Find where the given text appears and provide that cell's center as [x, y] coordinate. 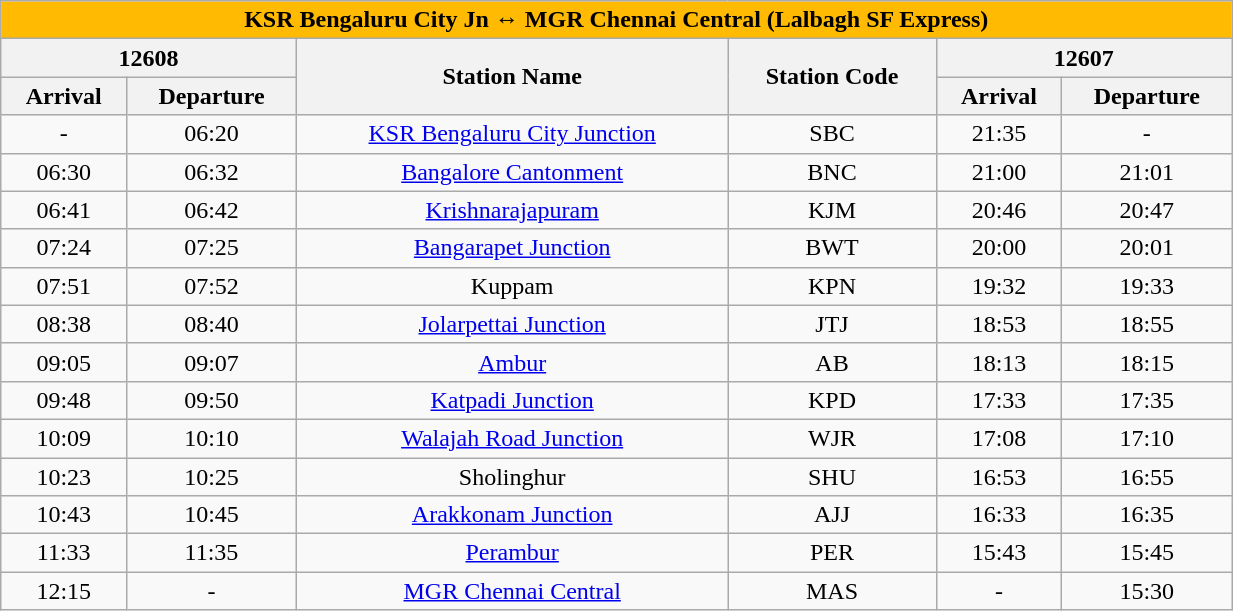
15:45 [1147, 553]
11:33 [64, 553]
07:25 [212, 248]
SBC [832, 134]
17:35 [1147, 400]
10:23 [64, 477]
BWT [832, 248]
21:00 [999, 172]
18:15 [1147, 362]
20:00 [999, 248]
09:50 [212, 400]
10:09 [64, 438]
BNC [832, 172]
Ambur [512, 362]
KJM [832, 210]
07:51 [64, 286]
KSR Bengaluru City Jn ↔ MGR Chennai Central (Lalbagh SF Express) [616, 20]
Bangarapet Junction [512, 248]
12607 [1084, 58]
17:33 [999, 400]
12608 [149, 58]
18:13 [999, 362]
Kuppam [512, 286]
17:08 [999, 438]
AB [832, 362]
10:43 [64, 515]
16:53 [999, 477]
Jolarpettai Junction [512, 324]
MGR Chennai Central [512, 591]
Arakkonam Junction [512, 515]
Station Code [832, 77]
20:46 [999, 210]
07:52 [212, 286]
08:38 [64, 324]
09:07 [212, 362]
KPD [832, 400]
16:33 [999, 515]
Bangalore Cantonment [512, 172]
07:24 [64, 248]
MAS [832, 591]
06:20 [212, 134]
09:05 [64, 362]
06:32 [212, 172]
17:10 [1147, 438]
SHU [832, 477]
10:10 [212, 438]
16:35 [1147, 515]
15:30 [1147, 591]
Station Name [512, 77]
21:35 [999, 134]
10:25 [212, 477]
PER [832, 553]
Krishnarajapuram [512, 210]
Walajah Road Junction [512, 438]
KPN [832, 286]
20:01 [1147, 248]
16:55 [1147, 477]
12:15 [64, 591]
AJJ [832, 515]
10:45 [212, 515]
20:47 [1147, 210]
15:43 [999, 553]
Sholinghur [512, 477]
Perambur [512, 553]
06:41 [64, 210]
19:32 [999, 286]
Katpadi Junction [512, 400]
18:55 [1147, 324]
08:40 [212, 324]
06:42 [212, 210]
JTJ [832, 324]
06:30 [64, 172]
11:35 [212, 553]
09:48 [64, 400]
WJR [832, 438]
18:53 [999, 324]
19:33 [1147, 286]
KSR Bengaluru City Junction [512, 134]
21:01 [1147, 172]
